Extract the (x, y) coordinate from the center of the cell holding the provided text.  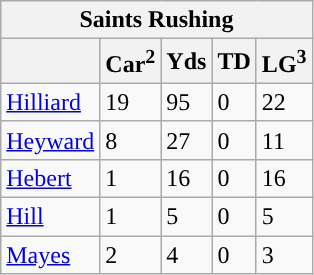
95 (186, 102)
Hebert (50, 178)
27 (186, 140)
Heyward (50, 140)
Car2 (130, 62)
Hill (50, 217)
8 (130, 140)
Mayes (50, 255)
Saints Rushing (156, 20)
TD (234, 62)
4 (186, 255)
LG3 (284, 62)
22 (284, 102)
Hilliard (50, 102)
19 (130, 102)
2 (130, 255)
3 (284, 255)
Yds (186, 62)
11 (284, 140)
